Output the [x, y] coordinate of the center of the cell containing the given text.  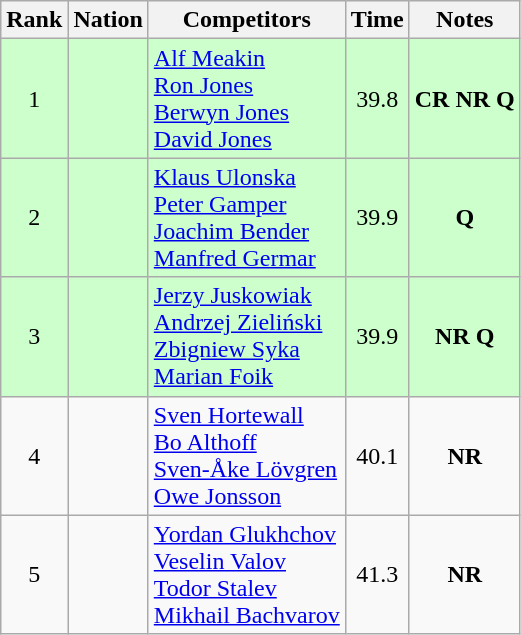
NR Q [464, 336]
Competitors [246, 20]
1 [34, 98]
Notes [464, 20]
40.1 [377, 456]
5 [34, 574]
Nation [108, 20]
2 [34, 218]
Alf MeakinRon JonesBerwyn JonesDavid Jones [246, 98]
Q [464, 218]
Rank [34, 20]
3 [34, 336]
Yordan GlukhchovVeselin ValovTodor StalevMikhail Bachvarov [246, 574]
41.3 [377, 574]
4 [34, 456]
Time [377, 20]
Klaus UlonskaPeter GamperJoachim BenderManfred Germar [246, 218]
CR NR Q [464, 98]
Sven HortewallBo AlthoffSven-Åke LövgrenOwe Jonsson [246, 456]
Jerzy JuskowiakAndrzej ZielińskiZbigniew SykaMarian Foik [246, 336]
39.8 [377, 98]
